Search for the cell housing the specified text and yield its (X, Y) center coordinate. 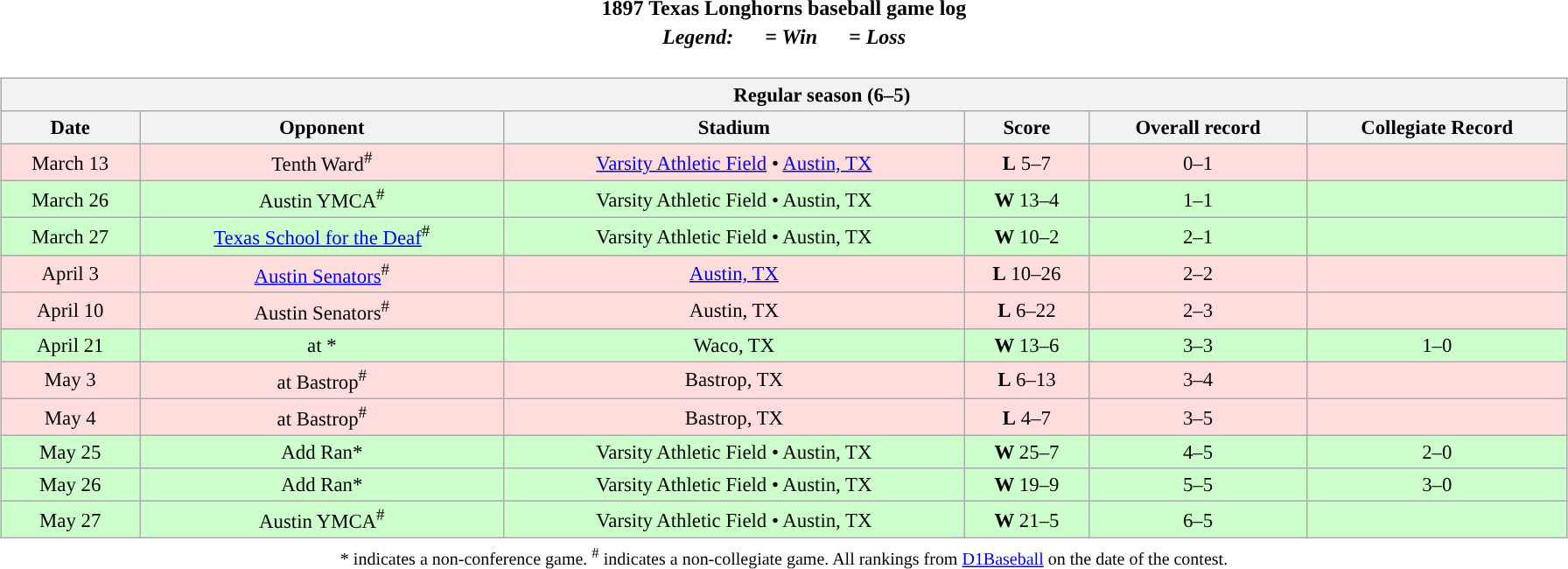
0–1 (1198, 162)
Stadium (734, 128)
W 13–6 (1027, 345)
1–0 (1437, 345)
W 10–2 (1027, 236)
at * (322, 345)
3–5 (1198, 417)
W 19–9 (1027, 485)
Score (1027, 128)
Overall record (1198, 128)
1–1 (1198, 200)
L 6–13 (1027, 380)
5–5 (1198, 485)
Tenth Ward# (322, 162)
May 26 (70, 485)
May 27 (70, 520)
Opponent (322, 128)
L 5–7 (1027, 162)
W 13–4 (1027, 200)
Date (70, 128)
L 6–22 (1027, 310)
March 13 (70, 162)
W 21–5 (1027, 520)
Regular season (6–5) (784, 95)
April 3 (70, 273)
L 4–7 (1027, 417)
May 25 (70, 452)
6–5 (1198, 520)
Texas School for the Deaf# (322, 236)
March 26 (70, 200)
3–0 (1437, 485)
May 4 (70, 417)
Collegiate Record (1437, 128)
March 27 (70, 236)
2–2 (1198, 273)
May 3 (70, 380)
4–5 (1198, 452)
2–1 (1198, 236)
April 21 (70, 345)
L 10–26 (1027, 273)
3–4 (1198, 380)
W 25–7 (1027, 452)
3–3 (1198, 345)
April 10 (70, 310)
2–3 (1198, 310)
2–0 (1437, 452)
Waco, TX (734, 345)
